Detect which cell encompasses the target text, then output its (X, Y) center coordinate. 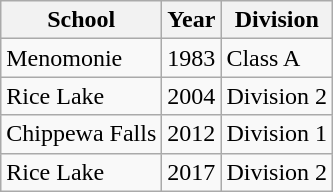
School (82, 20)
Division 1 (277, 134)
2017 (192, 172)
Division (277, 20)
1983 (192, 58)
Menomonie (82, 58)
Chippewa Falls (82, 134)
2012 (192, 134)
2004 (192, 96)
Year (192, 20)
Class A (277, 58)
